Search for the cell housing the specified text and yield its [x, y] center coordinate. 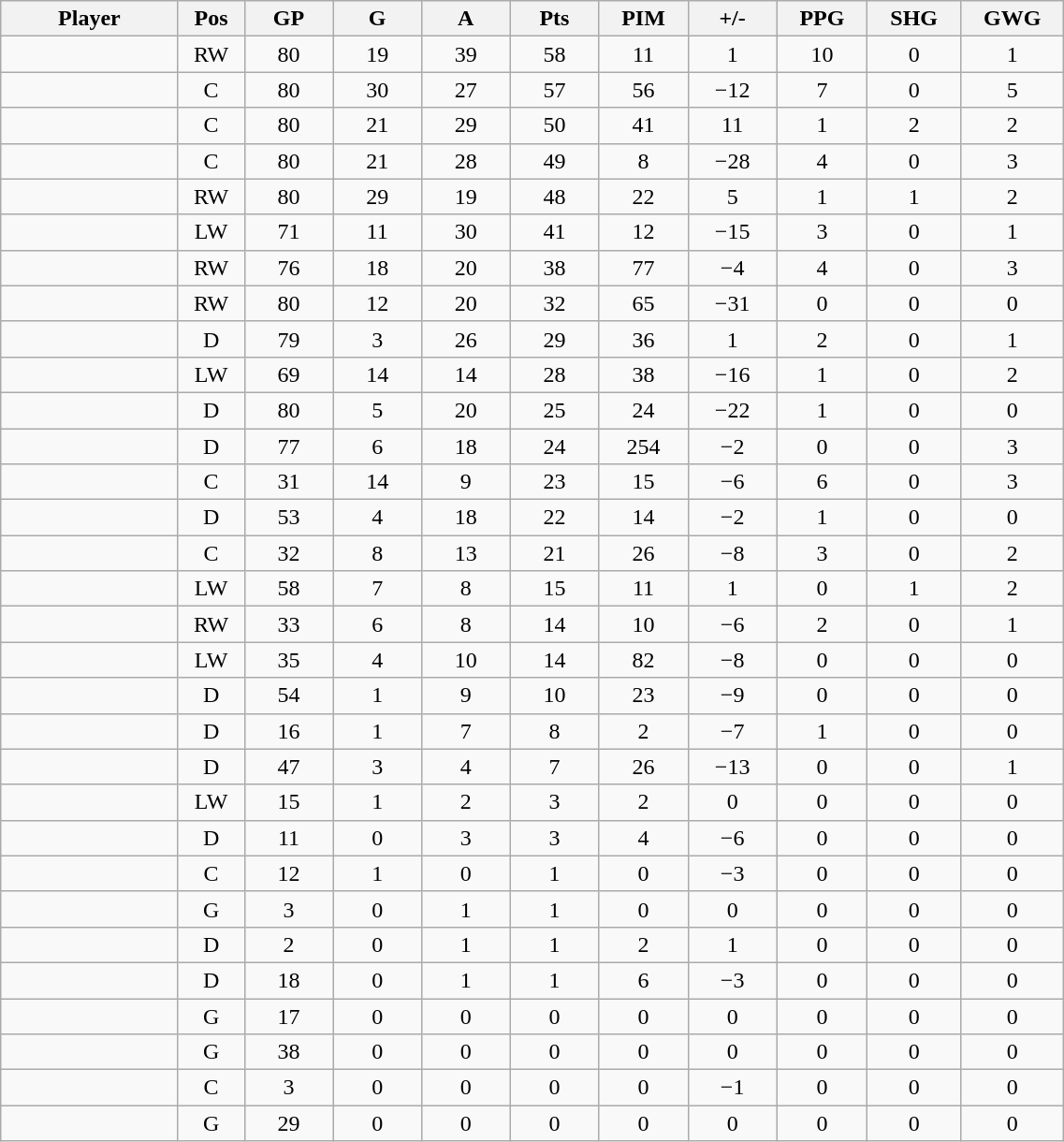
−4 [732, 268]
−7 [732, 731]
47 [288, 767]
−16 [732, 374]
A [466, 19]
50 [554, 125]
48 [554, 197]
Pos [211, 19]
49 [554, 161]
PIM [644, 19]
−15 [732, 232]
254 [644, 447]
−31 [732, 303]
35 [288, 660]
36 [644, 339]
16 [288, 731]
54 [288, 695]
76 [288, 268]
56 [644, 90]
Player [90, 19]
27 [466, 90]
33 [288, 624]
82 [644, 660]
+/- [732, 19]
79 [288, 339]
53 [288, 518]
−22 [732, 410]
71 [288, 232]
69 [288, 374]
−12 [732, 90]
PPG [822, 19]
GP [288, 19]
31 [288, 482]
−13 [732, 767]
GWG [1012, 19]
57 [554, 90]
25 [554, 410]
SHG [914, 19]
Pts [554, 19]
17 [288, 1016]
−28 [732, 161]
39 [466, 54]
−9 [732, 695]
13 [466, 553]
−1 [732, 1088]
65 [644, 303]
